Capture the cell that displays the provided text and extract its [X, Y] central coordinate. 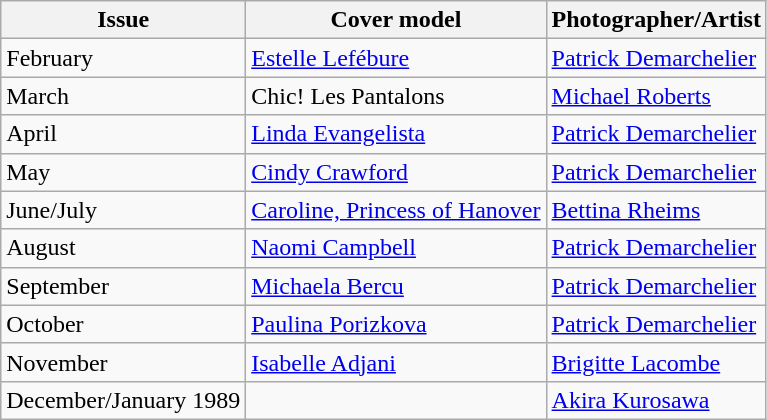
Paulina Porizkova [396, 324]
Michaela Bercu [396, 286]
Brigitte Lacombe [656, 362]
Cover model [396, 20]
April [124, 134]
September [124, 286]
Bettina Rheims [656, 210]
May [124, 172]
Estelle Lefébure [396, 58]
Caroline, Princess of Hanover [396, 210]
Issue [124, 20]
December/January 1989 [124, 400]
Akira Kurosawa [656, 400]
Photographer/Artist [656, 20]
Chic! Les Pantalons [396, 96]
November [124, 362]
August [124, 248]
Naomi Campbell [396, 248]
Cindy Crawford [396, 172]
March [124, 96]
Isabelle Adjani [396, 362]
February [124, 58]
Michael Roberts [656, 96]
October [124, 324]
June/July [124, 210]
Linda Evangelista [396, 134]
